Pinpoint the cell where the given text exists, returning its (x, y) midpoint coordinate. 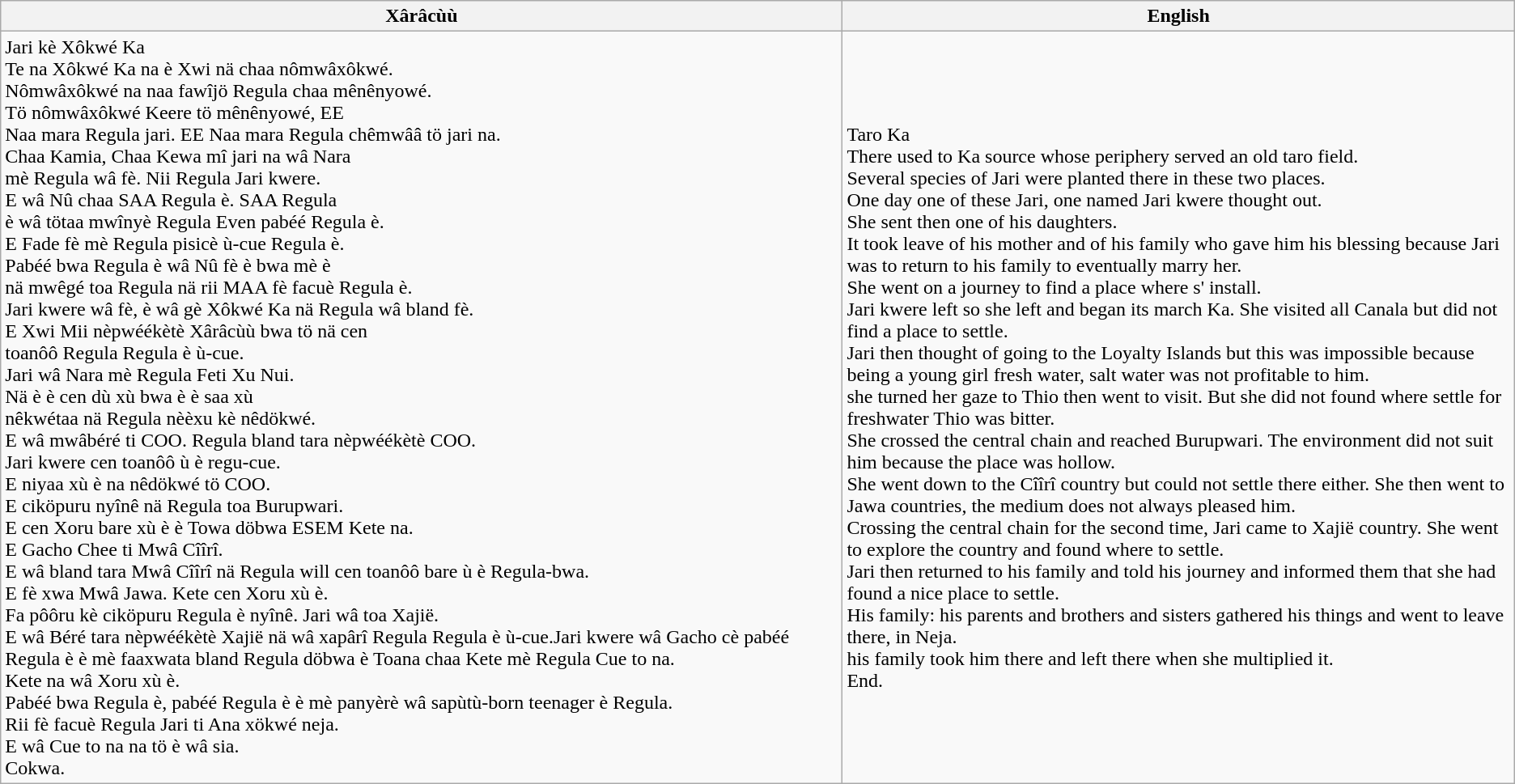
Xârâcùù (422, 16)
English (1178, 16)
